Extract the [X, Y] coordinate from the center of the cell holding the provided text.  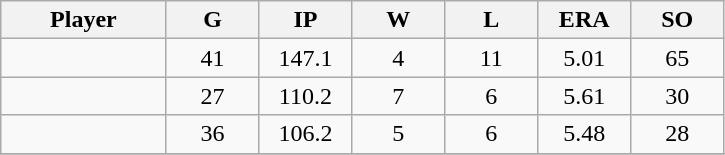
28 [678, 134]
L [492, 20]
5 [398, 134]
IP [306, 20]
65 [678, 58]
106.2 [306, 134]
Player [84, 20]
ERA [584, 20]
27 [212, 96]
147.1 [306, 58]
4 [398, 58]
7 [398, 96]
5.48 [584, 134]
41 [212, 58]
30 [678, 96]
36 [212, 134]
5.01 [584, 58]
W [398, 20]
11 [492, 58]
5.61 [584, 96]
SO [678, 20]
G [212, 20]
110.2 [306, 96]
